Return the (x, y) coordinate for the center point of the cell that contains the specified text.  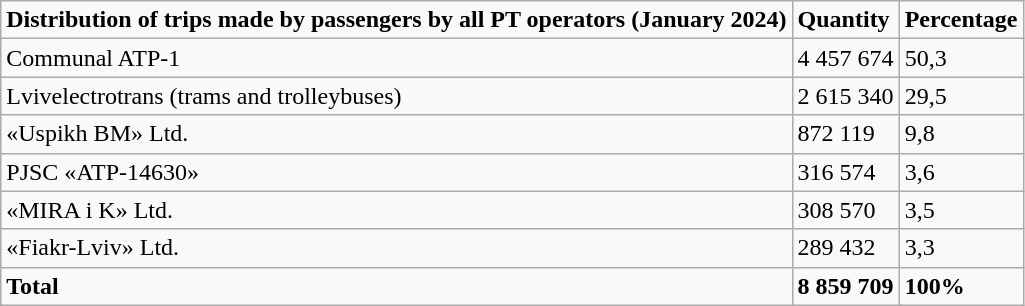
Communal ATP-1 (396, 58)
3,6 (961, 172)
3,5 (961, 210)
50,3 (961, 58)
308 570 (846, 210)
«MIRA i K» Ltd. (396, 210)
9,8 (961, 134)
Lvivelectrotrans (trams and trolleybuses) (396, 96)
872 119 (846, 134)
PJSC «ATP-14630» (396, 172)
289 432 (846, 248)
Quantity (846, 20)
8 859 709 (846, 286)
3,3 (961, 248)
4 457 674 (846, 58)
Percentage (961, 20)
«Uspikh BM» Ltd. (396, 134)
29,5 (961, 96)
316 574 (846, 172)
Distribution of trips made by passengers by all PT operators (January 2024) (396, 20)
«Fiakr-Lviv» Ltd. (396, 248)
2 615 340 (846, 96)
100% (961, 286)
Total (396, 286)
